From the cell containing the given text, extract its center point as (X, Y) coordinate. 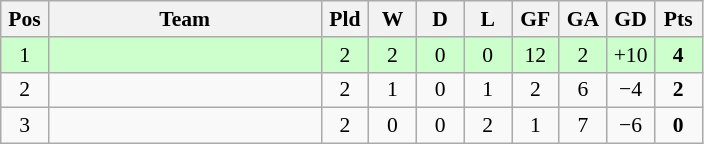
Pld (345, 19)
D (440, 19)
3 (25, 126)
Pts (678, 19)
GD (631, 19)
−6 (631, 126)
−4 (631, 90)
+10 (631, 55)
12 (536, 55)
Pos (25, 19)
W (393, 19)
Team (184, 19)
GF (536, 19)
6 (583, 90)
4 (678, 55)
7 (583, 126)
L (488, 19)
GA (583, 19)
